For the text-containing cell, return its midpoint in [X, Y] coordinate format. 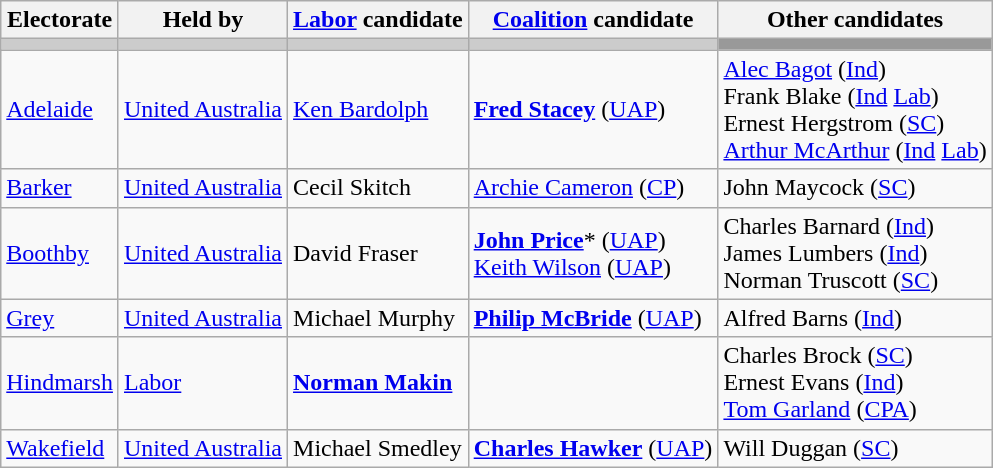
Charles Hawker (UAP) [593, 448]
Wakefield [60, 448]
Will Duggan (SC) [855, 448]
Other candidates [855, 20]
Adelaide [60, 110]
Michael Murphy [378, 318]
Hindmarsh [60, 383]
Fred Stacey (UAP) [593, 110]
John Price* (UAP)Keith Wilson (UAP) [593, 253]
Norman Makin [378, 383]
Labor candidate [378, 20]
Charles Brock (SC)Ernest Evans (Ind)Tom Garland (CPA) [855, 383]
Alfred Barns (Ind) [855, 318]
Cecil Skitch [378, 188]
Michael Smedley [378, 448]
Philip McBride (UAP) [593, 318]
Labor [202, 383]
John Maycock (SC) [855, 188]
Coalition candidate [593, 20]
Charles Barnard (Ind)James Lumbers (Ind)Norman Truscott (SC) [855, 253]
David Fraser [378, 253]
Held by [202, 20]
Archie Cameron (CP) [593, 188]
Alec Bagot (Ind)Frank Blake (Ind Lab)Ernest Hergstrom (SC)Arthur McArthur (Ind Lab) [855, 110]
Electorate [60, 20]
Ken Bardolph [378, 110]
Grey [60, 318]
Barker [60, 188]
Boothby [60, 253]
